Search for the cell housing the specified text and yield its [X, Y] center coordinate. 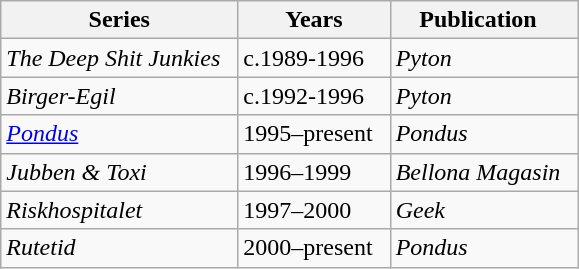
Years [314, 20]
c.1989-1996 [314, 58]
1995–present [314, 134]
1997–2000 [314, 210]
Rutetid [120, 248]
Series [120, 20]
The Deep Shit Junkies [120, 58]
Jubben & Toxi [120, 172]
Publication [484, 20]
Bellona Magasin [484, 172]
Riskhospitalet [120, 210]
1996–1999 [314, 172]
c.1992-1996 [314, 96]
2000–present [314, 248]
Birger-Egil [120, 96]
Geek [484, 210]
